Pinpoint the cell where the given text exists, returning its [x, y] midpoint coordinate. 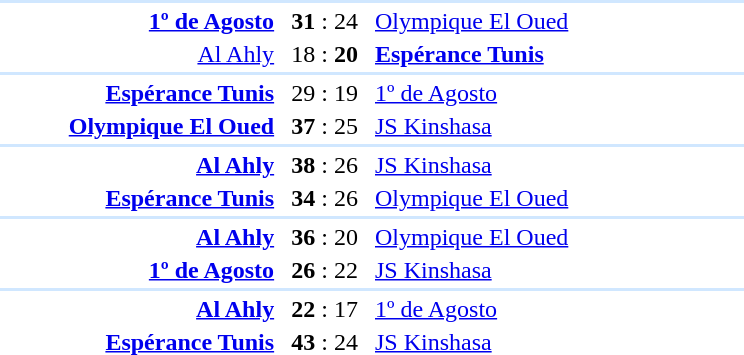
36 : 20 [325, 237]
31 : 24 [325, 21]
37 : 25 [325, 126]
22 : 17 [325, 309]
34 : 26 [325, 198]
29 : 19 [325, 93]
18 : 20 [325, 54]
38 : 26 [325, 165]
26 : 22 [325, 270]
